Detect which cell encompasses the target text, then output its (X, Y) center coordinate. 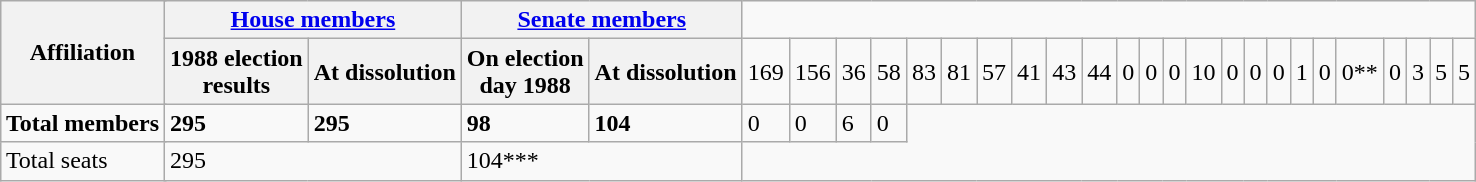
1988 electionresults (237, 72)
Affiliation (82, 52)
104 (666, 123)
House members (314, 20)
57 (994, 72)
169 (766, 72)
104*** (602, 161)
3 (1418, 72)
41 (1030, 72)
44 (1100, 72)
36 (854, 72)
10 (1204, 72)
6 (854, 123)
Senate members (602, 20)
Total members (82, 123)
0** (1360, 72)
1 (1302, 72)
On electionday 1988 (525, 72)
43 (1064, 72)
98 (525, 123)
58 (888, 72)
156 (812, 72)
81 (958, 72)
Total seats (82, 161)
83 (924, 72)
